Search for the cell housing the specified text and yield its [X, Y] center coordinate. 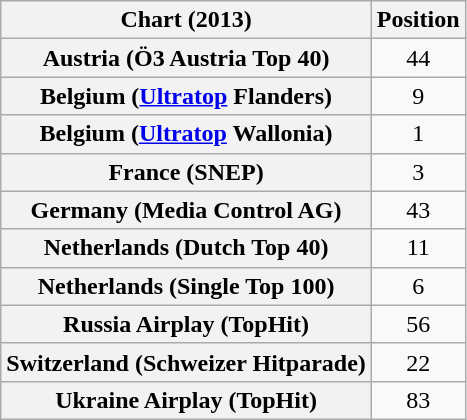
Ukraine Airplay (TopHit) [186, 400]
83 [418, 400]
Position [418, 20]
Belgium (Ultratop Wallonia) [186, 134]
6 [418, 286]
9 [418, 96]
56 [418, 324]
Netherlands (Single Top 100) [186, 286]
Belgium (Ultratop Flanders) [186, 96]
43 [418, 210]
Germany (Media Control AG) [186, 210]
Austria (Ö3 Austria Top 40) [186, 58]
11 [418, 248]
22 [418, 362]
44 [418, 58]
Russia Airplay (TopHit) [186, 324]
1 [418, 134]
France (SNEP) [186, 172]
Switzerland (Schweizer Hitparade) [186, 362]
Chart (2013) [186, 20]
Netherlands (Dutch Top 40) [186, 248]
3 [418, 172]
